Pinpoint the cell where the given text exists, returning its [x, y] midpoint coordinate. 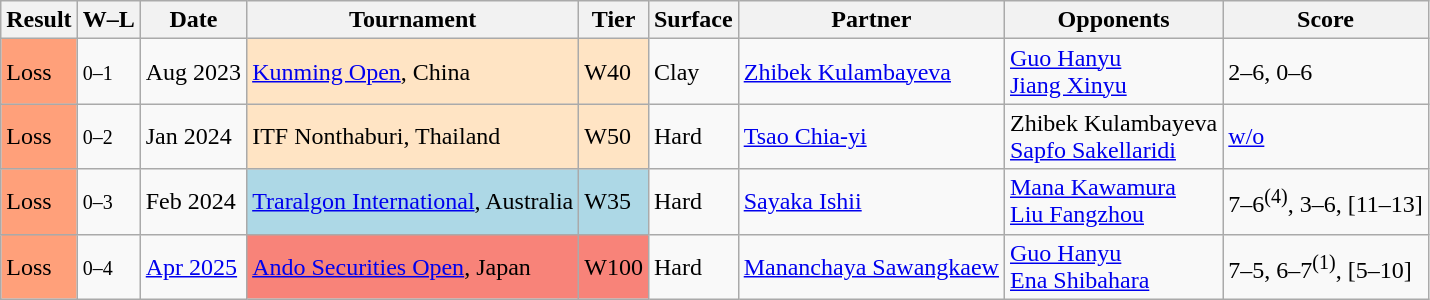
Jan 2024 [193, 136]
Clay [693, 72]
Tsao Chia-yi [871, 136]
Opponents [1113, 20]
W35 [614, 202]
Kunming Open, China [413, 72]
Guo Hanyu Jiang Xinyu [1113, 72]
7–5, 6–7(1), [5–10] [1326, 266]
0–4 [108, 266]
Date [193, 20]
W50 [614, 136]
Surface [693, 20]
Mana Kawamura Liu Fangzhou [1113, 202]
Partner [871, 20]
w/o [1326, 136]
W–L [108, 20]
Traralgon International, Australia [413, 202]
Mananchaya Sawangkaew [871, 266]
Result [39, 20]
Tournament [413, 20]
Ando Securities Open, Japan [413, 266]
7–6(4), 3–6, [11–13] [1326, 202]
ITF Nonthaburi, Thailand [413, 136]
Feb 2024 [193, 202]
Apr 2025 [193, 266]
Tier [614, 20]
0–1 [108, 72]
0–2 [108, 136]
W40 [614, 72]
2–6, 0–6 [1326, 72]
Sayaka Ishii [871, 202]
W100 [614, 266]
Score [1326, 20]
Guo Hanyu Ena Shibahara [1113, 266]
Aug 2023 [193, 72]
Zhibek Kulambayeva [871, 72]
0–3 [108, 202]
Zhibek Kulambayeva Sapfo Sakellaridi [1113, 136]
